Search for the cell housing the specified text and yield its [X, Y] center coordinate. 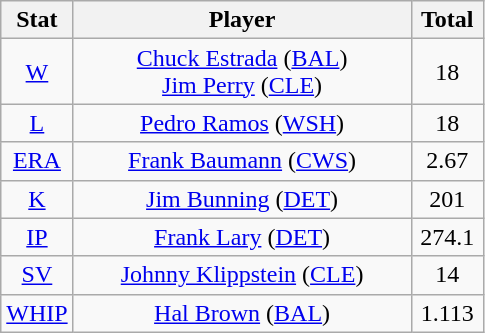
Johnny Klippstein (CLE) [242, 275]
14 [447, 275]
1.113 [447, 313]
Pedro Ramos (WSH) [242, 123]
Hal Brown (BAL) [242, 313]
K [37, 199]
ERA [37, 161]
Stat [37, 20]
Frank Lary (DET) [242, 237]
Frank Baumann (CWS) [242, 161]
274.1 [447, 237]
Chuck Estrada (BAL)Jim Perry (CLE) [242, 72]
WHIP [37, 313]
IP [37, 237]
SV [37, 275]
Jim Bunning (DET) [242, 199]
W [37, 72]
201 [447, 199]
2.67 [447, 161]
L [37, 123]
Player [242, 20]
Total [447, 20]
